Search for the cell housing the specified text and yield its [x, y] center coordinate. 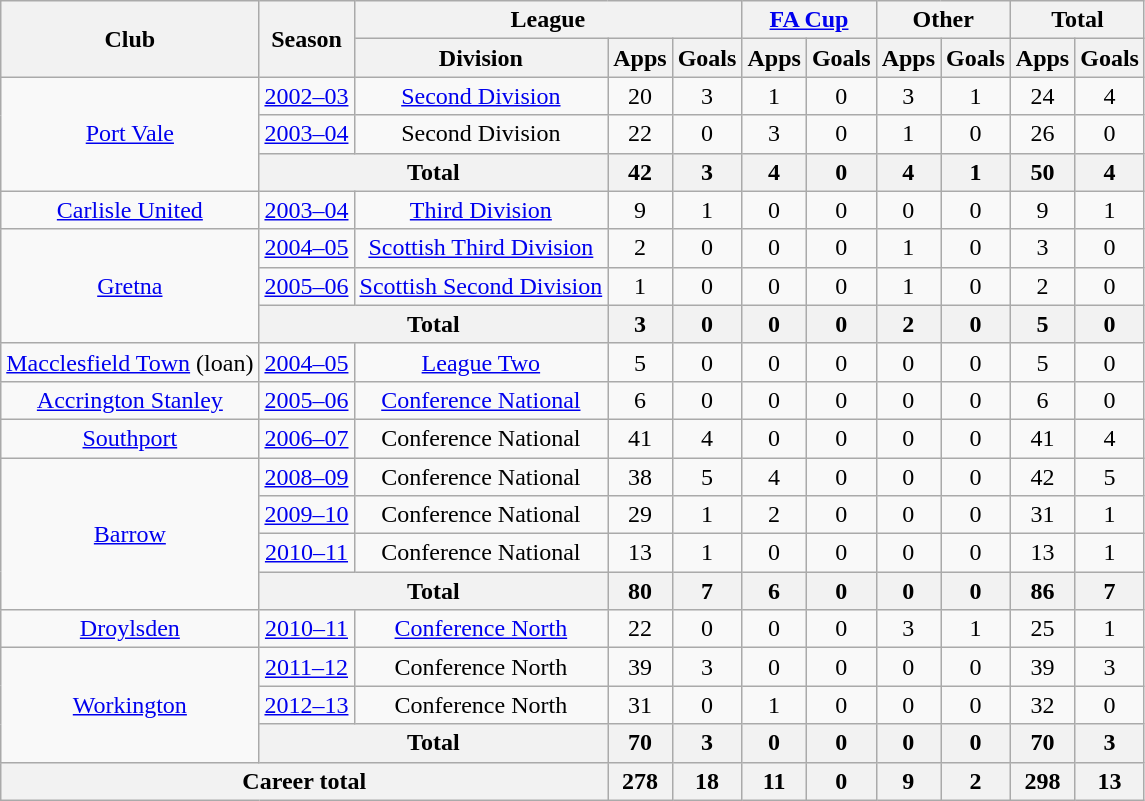
2002–03 [306, 96]
Season [306, 39]
Port Vale [130, 134]
32 [1042, 705]
2011–12 [306, 667]
Carlisle United [130, 210]
Scottish Second Division [481, 286]
298 [1042, 781]
Accrington Stanley [130, 400]
Gretna [130, 286]
Scottish Third Division [481, 248]
FA Cup [809, 20]
2009–10 [306, 515]
86 [1042, 591]
80 [640, 591]
2012–13 [306, 705]
20 [640, 96]
2008–09 [306, 477]
Other [943, 20]
38 [640, 477]
50 [1042, 172]
18 [707, 781]
Southport [130, 438]
Droylsden [130, 629]
Macclesfield Town (loan) [130, 362]
League [548, 20]
278 [640, 781]
Workington [130, 705]
Club [130, 39]
2006–07 [306, 438]
24 [1042, 96]
Third Division [481, 210]
Career total [304, 781]
25 [1042, 629]
11 [774, 781]
29 [640, 515]
26 [1042, 134]
Barrow [130, 534]
Division [481, 58]
League Two [481, 362]
